Return the [x, y] coordinate for the center point of the cell that contains the specified text.  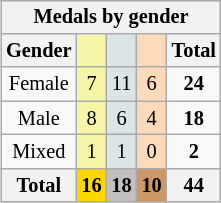
Male [38, 118]
16 [91, 185]
7 [91, 84]
Female [38, 84]
2 [194, 152]
Medals by gender [111, 17]
24 [194, 84]
44 [194, 185]
11 [122, 84]
Mixed [38, 152]
4 [152, 118]
10 [152, 185]
8 [91, 118]
0 [152, 152]
Gender [38, 51]
